From the cell containing the given text, extract its center point as [X, Y] coordinate. 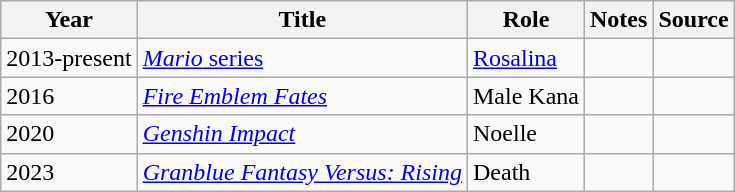
Notes [619, 20]
2013-present [69, 58]
2023 [69, 172]
Source [694, 20]
Title [302, 20]
Year [69, 20]
Death [526, 172]
2020 [69, 134]
Role [526, 20]
Fire Emblem Fates [302, 96]
Male Kana [526, 96]
Rosalina [526, 58]
2016 [69, 96]
Granblue Fantasy Versus: Rising [302, 172]
Mario series [302, 58]
Noelle [526, 134]
Genshin Impact [302, 134]
